Locate the cell with the specified text and output its (X, Y) center coordinate. 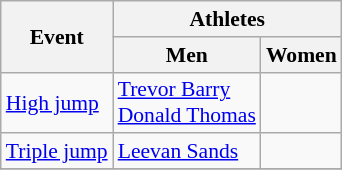
Triple jump (57, 152)
Event (57, 36)
Athletes (228, 19)
Leevan Sands (187, 152)
Men (187, 55)
High jump (57, 102)
Women (302, 55)
Trevor Barry Donald Thomas (187, 102)
